Search for the cell housing the specified text and yield its (X, Y) center coordinate. 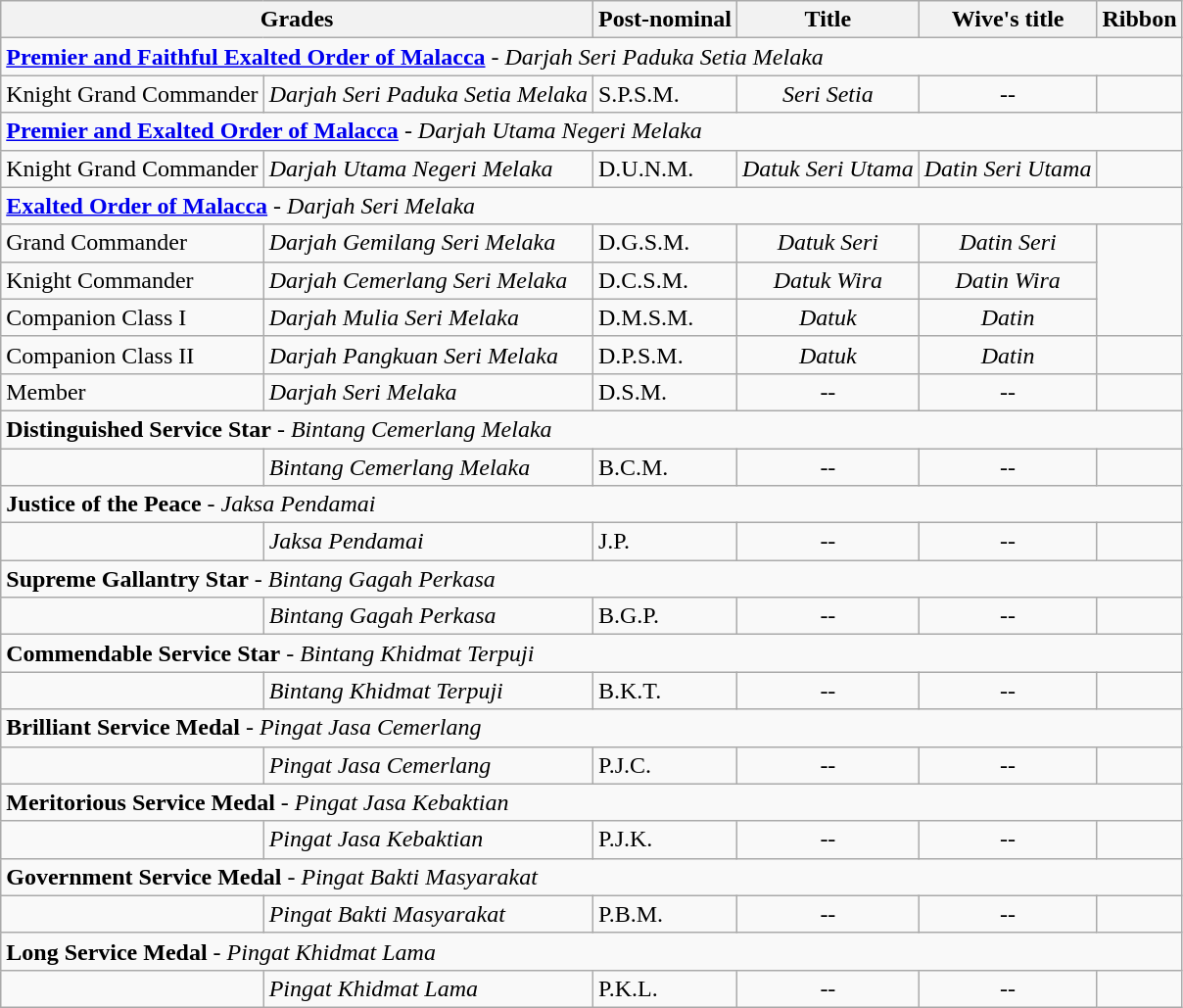
Darjah Seri Melaka (428, 392)
B.K.T. (664, 691)
Commendable Service Star - Bintang Khidmat Terpuji (591, 653)
S.P.S.M. (664, 94)
Pingat Jasa Cemerlang (428, 765)
Pingat Khidmat Lama (428, 988)
Darjah Pangkuan Seri Melaka (428, 355)
Supreme Gallantry Star - Bintang Gagah Perkasa (591, 579)
Datin Seri Utama (1008, 168)
D.M.S.M. (664, 317)
D.S.M. (664, 392)
P.K.L. (664, 988)
B.G.P. (664, 616)
Seri Setia (828, 94)
D.G.S.M. (664, 243)
Jaksa Pendamai (428, 542)
Companion Class II (132, 355)
Companion Class I (132, 317)
Government Service Medal - Pingat Bakti Masyarakat (591, 877)
Datin Wira (1008, 280)
Grades (298, 20)
Pingat Bakti Masyarakat (428, 914)
Grand Commander (132, 243)
Premier and Exalted Order of Malacca - Darjah Utama Negeri Melaka (591, 131)
Darjah Utama Negeri Melaka (428, 168)
Darjah Cemerlang Seri Melaka (428, 280)
Justice of the Peace - Jaksa Pendamai (591, 504)
P.J.K. (664, 840)
D.C.S.M. (664, 280)
Bintang Gagah Perkasa (428, 616)
Distinguished Service Star - Bintang Cemerlang Melaka (591, 429)
Datin Seri (1008, 243)
Meritorious Service Medal - Pingat Jasa Kebaktian (591, 802)
Darjah Mulia Seri Melaka (428, 317)
Title (828, 20)
Long Service Medal - Pingat Khidmat Lama (591, 951)
D.U.N.M. (664, 168)
J.P. (664, 542)
Pingat Jasa Kebaktian (428, 840)
Member (132, 392)
Datuk Seri Utama (828, 168)
Darjah Seri Paduka Setia Melaka (428, 94)
Exalted Order of Malacca - Darjah Seri Melaka (591, 206)
Premier and Faithful Exalted Order of Malacca - Darjah Seri Paduka Setia Melaka (591, 57)
Darjah Gemilang Seri Melaka (428, 243)
Wive's title (1008, 20)
Datuk Wira (828, 280)
D.P.S.M. (664, 355)
Brilliant Service Medal - Pingat Jasa Cemerlang (591, 728)
Ribbon (1140, 20)
P.B.M. (664, 914)
Post-nominal (664, 20)
Bintang Cemerlang Melaka (428, 467)
Bintang Khidmat Terpuji (428, 691)
Datuk Seri (828, 243)
P.J.C. (664, 765)
Knight Commander (132, 280)
B.C.M. (664, 467)
